Identify which cell holds the provided text, then report its (X, Y) central coordinate. 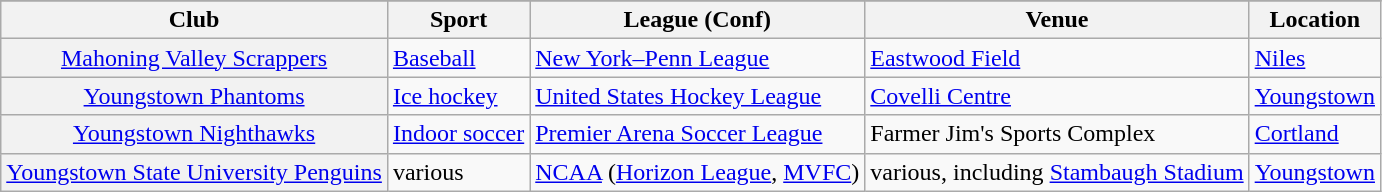
League (Conf) (698, 20)
NCAA (Horizon League, MVFC) (698, 172)
Sport (458, 20)
Farmer Jim's Sports Complex (1057, 134)
Eastwood Field (1057, 58)
Youngstown Phantoms (194, 96)
Ice hockey (458, 96)
United States Hockey League (698, 96)
Club (194, 20)
New York–Penn League (698, 58)
various, including Stambaugh Stadium (1057, 172)
various (458, 172)
Youngstown Nighthawks (194, 134)
Location (1314, 20)
Indoor soccer (458, 134)
Cortland (1314, 134)
Covelli Centre (1057, 96)
Baseball (458, 58)
Venue (1057, 20)
Premier Arena Soccer League (698, 134)
Mahoning Valley Scrappers (194, 58)
Youngstown State University Penguins (194, 172)
Niles (1314, 58)
